Extract the (x, y) coordinate from the center of the cell holding the provided text.  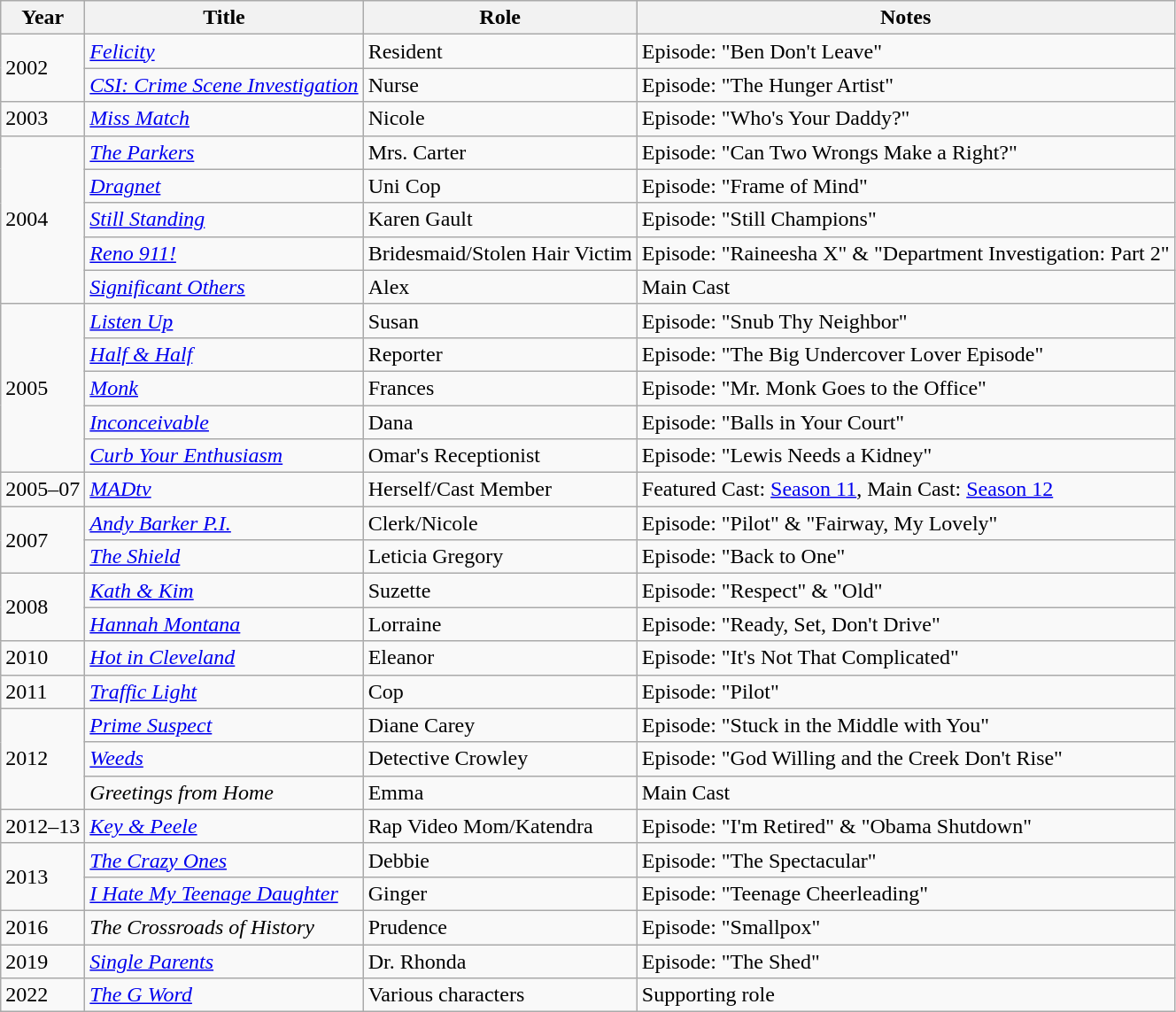
Frances (499, 388)
Episode: "The Hunger Artist" (905, 85)
Role (499, 18)
Reporter (499, 354)
Leticia Gregory (499, 557)
2016 (43, 927)
Lorraine (499, 624)
Traffic Light (224, 691)
Episode: "The Big Undercover Lover Episode" (905, 354)
2012 (43, 759)
Rap Video Mom/Katendra (499, 826)
Episode: "The Shed" (905, 961)
Episode: "Pilot" & "Fairway, My Lovely" (905, 523)
Curb Your Enthusiasm (224, 456)
Andy Barker P.I. (224, 523)
Episode: "I'm Retired" & "Obama Shutdown" (905, 826)
Single Parents (224, 961)
Key & Peele (224, 826)
Hannah Montana (224, 624)
Greetings from Home (224, 792)
Episode: "Balls in Your Court" (905, 422)
Still Standing (224, 220)
Prime Suspect (224, 725)
Nicole (499, 119)
The Shield (224, 557)
Felicity (224, 51)
Featured Cast: Season 11, Main Cast: Season 12 (905, 490)
Reno 911! (224, 253)
Half & Half (224, 354)
2005 (43, 388)
Episode: "Ready, Set, Don't Drive" (905, 624)
I Hate My Teenage Daughter (224, 893)
The Parkers (224, 152)
Episode: "Ben Don't Leave" (905, 51)
Mrs. Carter (499, 152)
Episode: "The Spectacular" (905, 860)
CSI: Crime Scene Investigation (224, 85)
Episode: "Raineesha X" & "Department Investigation: Part 2" (905, 253)
Episode: "Mr. Monk Goes to the Office" (905, 388)
2004 (43, 220)
Episode: "Respect" & "Old" (905, 591)
Episode: "Pilot" (905, 691)
Episode: "Still Champions" (905, 220)
Notes (905, 18)
Episode: "Teenage Cheerleading" (905, 893)
2002 (43, 68)
2019 (43, 961)
2010 (43, 658)
Supporting role (905, 995)
Eleanor (499, 658)
Prudence (499, 927)
The G Word (224, 995)
Nurse (499, 85)
Debbie (499, 860)
Resident (499, 51)
Herself/Cast Member (499, 490)
Various characters (499, 995)
Episode: "Who's Your Daddy?" (905, 119)
Detective Crowley (499, 759)
Episode: "God Willing and the Creek Don't Rise" (905, 759)
Suzette (499, 591)
Episode: "Back to One" (905, 557)
Weeds (224, 759)
Episode: "Smallpox" (905, 927)
Significant Others (224, 287)
Ginger (499, 893)
Alex (499, 287)
Emma (499, 792)
2011 (43, 691)
The Crossroads of History (224, 927)
Episode: "Lewis Needs a Kidney" (905, 456)
Omar's Receptionist (499, 456)
2012–13 (43, 826)
Episode: "Snub Thy Neighbor" (905, 321)
Episode: "Can Two Wrongs Make a Right?" (905, 152)
Monk (224, 388)
Hot in Cleveland (224, 658)
Uni Cop (499, 186)
MADtv (224, 490)
Cop (499, 691)
The Crazy Ones (224, 860)
Karen Gault (499, 220)
Clerk/Nicole (499, 523)
Year (43, 18)
Episode: "Stuck in the Middle with You" (905, 725)
Episode: "It's Not That Complicated" (905, 658)
Dr. Rhonda (499, 961)
Inconceivable (224, 422)
Listen Up (224, 321)
2003 (43, 119)
Episode: "Frame of Mind" (905, 186)
2007 (43, 540)
2013 (43, 877)
2005–07 (43, 490)
Title (224, 18)
Susan (499, 321)
Dragnet (224, 186)
Dana (499, 422)
Miss Match (224, 119)
2008 (43, 607)
2022 (43, 995)
Kath & Kim (224, 591)
Bridesmaid/Stolen Hair Victim (499, 253)
Diane Carey (499, 725)
